Capture the cell that displays the provided text and extract its [X, Y] central coordinate. 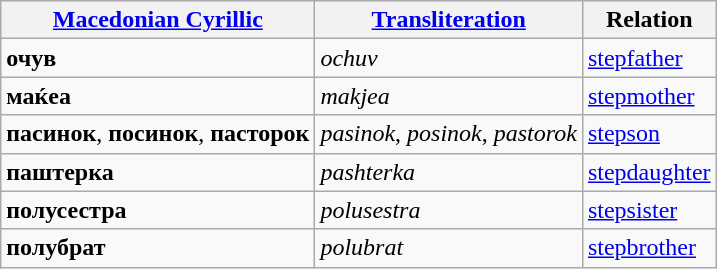
stepdaughter [649, 172]
Transliteration [449, 20]
polusestra [449, 210]
Relation [649, 20]
stepsister [649, 210]
полубрат [158, 248]
маќеа [158, 96]
stepfather [649, 58]
паштерка [158, 172]
пасинок, пoсинок, пасторок [158, 134]
Macedonian Cyrillic [158, 20]
ochuv [449, 58]
stepmother [649, 96]
polubrat [449, 248]
pasinok, posinok, pastorok [449, 134]
stepson [649, 134]
stepbrother [649, 248]
полусестра [158, 210]
очув [158, 58]
pashterka [449, 172]
makjea [449, 96]
